For the text-containing cell, return its midpoint in [x, y] coordinate format. 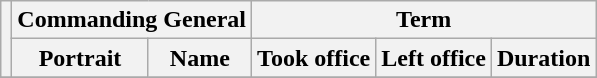
Duration [543, 58]
Commanding General [132, 20]
Left office [434, 58]
Took office [314, 58]
Term [424, 20]
Portrait [80, 58]
Name [200, 58]
